Provide the (x, y) coordinate of the cell's center where the given text is located.  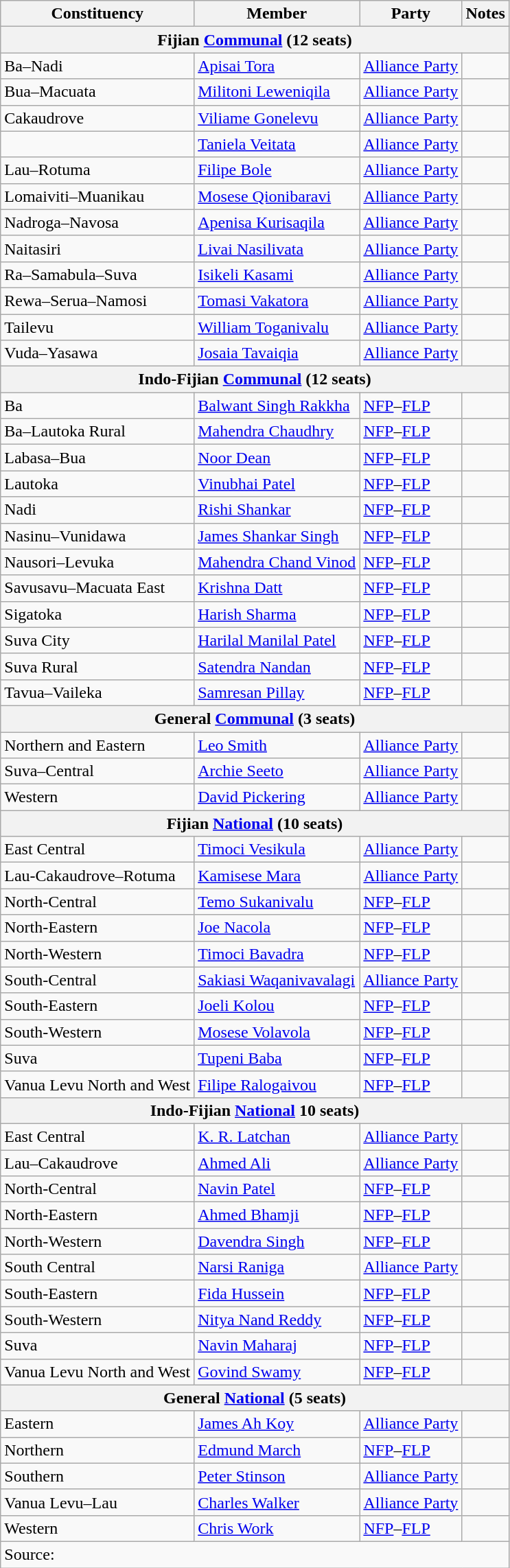
Isikeli Kasami (277, 274)
Apisai Tora (277, 66)
Indo-Fijian Communal (12 seats) (255, 379)
South Central (97, 1267)
Suva City (97, 640)
Constituency (97, 14)
Navin Maharaj (277, 1346)
Southern (97, 1476)
Party (410, 14)
Joe Nacola (277, 928)
James Shankar Singh (277, 536)
Vanua Levu–Lau (97, 1502)
Filipe Ralogaivou (277, 1084)
Narsi Raniga (277, 1267)
Militoni Leweniqila (277, 92)
Livai Nasilivata (277, 248)
Lau–Rotuma (97, 170)
Indo-Fijian National 10 seats) (255, 1110)
Savusavu–Macuata East (97, 588)
Tomasi Vakatora (277, 301)
Josaia Tavaiqia (277, 353)
William Toganivalu (277, 327)
Timoci Bavadra (277, 954)
Ba–Lautoka Rural (97, 432)
Sakiasi Waqanivavalagi (277, 980)
Timoci Vesikula (277, 850)
Labasa–Bua (97, 458)
Ba–Nadi (97, 66)
Cakaudrove (97, 118)
Nitya Nand Reddy (277, 1320)
Tavua–Vaileka (97, 692)
General Communal (3 seats) (255, 718)
Navin Patel (277, 1189)
Mosese Qionibaravi (277, 196)
Ba (97, 406)
Viliame Gonelevu (277, 118)
Northern (97, 1450)
Vinubhai Patel (277, 484)
Samresan Pillay (277, 692)
Filipe Bole (277, 170)
Notes (485, 14)
Davendra Singh (277, 1241)
Taniela Veitata (277, 144)
David Pickering (277, 797)
Mahendra Chaudhry (277, 432)
Tupeni Baba (277, 1058)
Sigatoka (97, 614)
Balwant Singh Rakkha (277, 406)
Rishi Shankar (277, 510)
Fida Hussein (277, 1294)
Member (277, 14)
Ahmed Ali (277, 1163)
Tailevu (97, 327)
Ra–Samabula–Suva (97, 274)
Nasinu–Vunidawa (97, 536)
Source: (255, 1554)
South-Central (97, 980)
Fijian National (10 seats) (255, 823)
Eastern (97, 1424)
Mahendra Chand Vinod (277, 562)
Archie Seeto (277, 771)
Apenisa Kurisaqila (277, 222)
Mosese Volavola (277, 1032)
Fijian Communal (12 seats) (255, 40)
Noor Dean (277, 458)
K. R. Latchan (277, 1136)
Bua–Macuata (97, 92)
Nadroga–Navosa (97, 222)
Edmund March (277, 1450)
Nausori–Levuka (97, 562)
Nadi (97, 510)
Rewa–Serua–Namosi (97, 301)
Leo Smith (277, 745)
Temo Sukanivalu (277, 902)
Suva Rural (97, 666)
Peter Stinson (277, 1476)
General National (5 seats) (255, 1398)
Krishna Datt (277, 588)
Lautoka (97, 484)
Suva–Central (97, 771)
James Ah Koy (277, 1424)
Harilal Manilal Patel (277, 640)
Lau–Cakaudrove (97, 1163)
Harish Sharma (277, 614)
Vuda–Yasawa (97, 353)
Kamisese Mara (277, 876)
Chris Work (277, 1528)
Joeli Kolou (277, 1006)
Lomaiviti–Muanikau (97, 196)
Naitasiri (97, 248)
Govind Swamy (277, 1372)
Lau-Cakaudrove–Rotuma (97, 876)
Ahmed Bhamji (277, 1215)
Charles Walker (277, 1502)
Northern and Eastern (97, 745)
Satendra Nandan (277, 666)
